From the cell containing the given text, extract its center point as [x, y] coordinate. 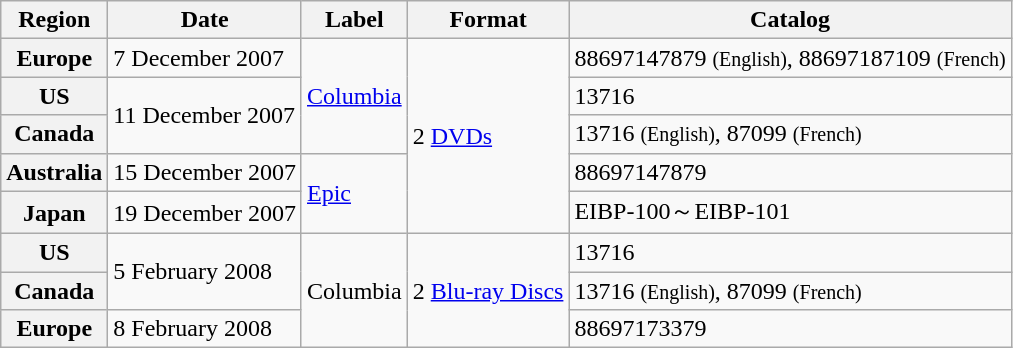
Epic [354, 194]
Catalog [790, 20]
Australia [54, 172]
Japan [54, 212]
Label [354, 20]
2 Blu-ray Discs [488, 291]
7 December 2007 [205, 58]
8 February 2008 [205, 329]
Region [54, 20]
5 February 2008 [205, 272]
88697147879 (English), 88697187109 (French) [790, 58]
88697173379 [790, 329]
19 December 2007 [205, 212]
Format [488, 20]
2 DVDs [488, 136]
EIBP-100～EIBP-101 [790, 212]
15 December 2007 [205, 172]
88697147879 [790, 172]
11 December 2007 [205, 115]
Date [205, 20]
